From the cell containing the given text, extract its center point as (X, Y) coordinate. 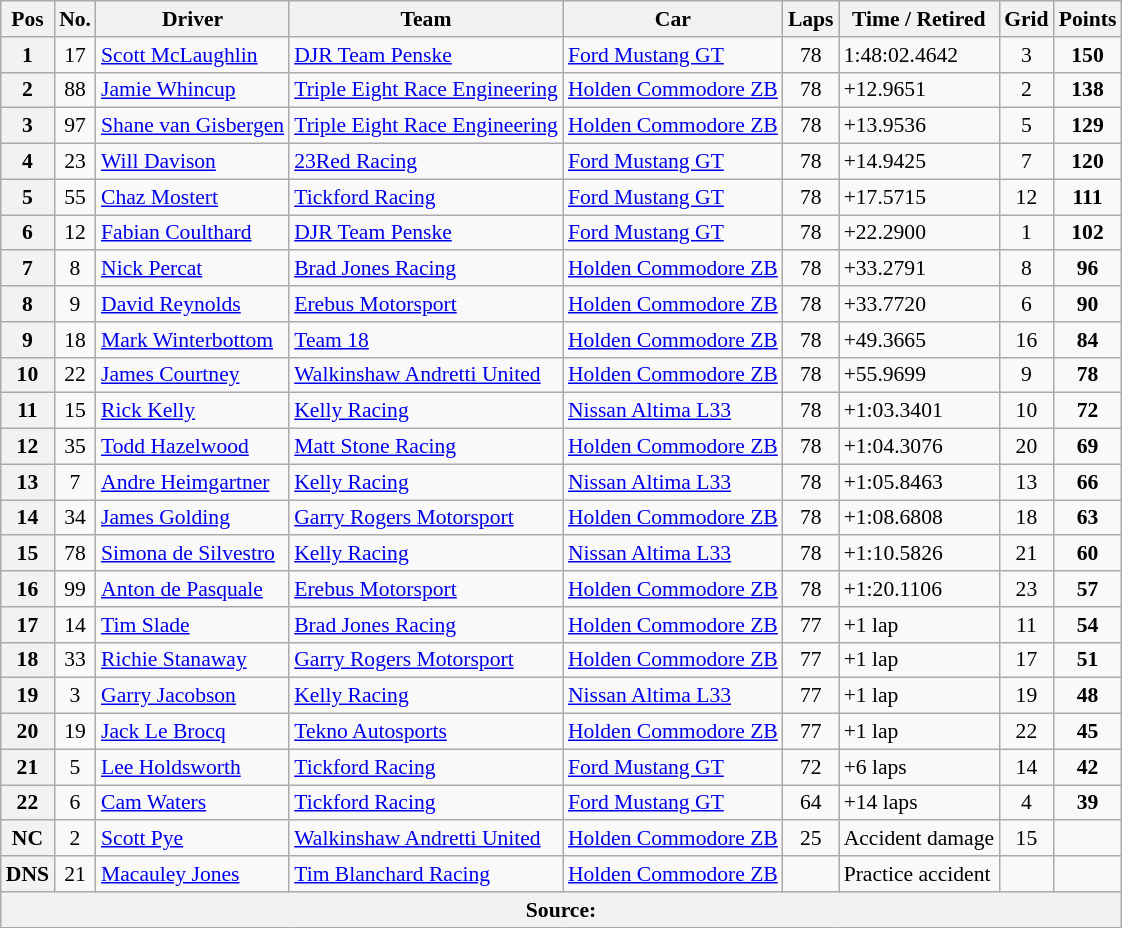
Tim Blanchard Racing (426, 874)
Scott McLaughlin (192, 55)
34 (75, 518)
33 (75, 660)
Team (426, 19)
Simona de Silvestro (192, 554)
55 (75, 197)
Garry Jacobson (192, 696)
Grid (1026, 19)
Will Davison (192, 162)
+6 laps (920, 767)
25 (811, 839)
David Reynolds (192, 304)
51 (1088, 660)
+1:04.3076 (920, 447)
+12.9651 (920, 90)
23Red Racing (426, 162)
Pos (28, 19)
Cam Waters (192, 803)
Lee Holdsworth (192, 767)
63 (1088, 518)
Driver (192, 19)
Tim Slade (192, 625)
+14.9425 (920, 162)
+14 laps (920, 803)
138 (1088, 90)
60 (1088, 554)
Time / Retired (920, 19)
+22.2900 (920, 233)
+33.7720 (920, 304)
99 (75, 589)
+55.9699 (920, 375)
James Golding (192, 518)
90 (1088, 304)
42 (1088, 767)
88 (75, 90)
Anton de Pasquale (192, 589)
1:48:02.4642 (920, 55)
Fabian Coulthard (192, 233)
+1:08.6808 (920, 518)
+13.9536 (920, 126)
45 (1088, 732)
35 (75, 447)
Mark Winterbottom (192, 340)
57 (1088, 589)
+33.2791 (920, 269)
48 (1088, 696)
James Courtney (192, 375)
No. (75, 19)
96 (1088, 269)
Andre Heimgartner (192, 482)
84 (1088, 340)
64 (811, 803)
129 (1088, 126)
NC (28, 839)
Car (673, 19)
Jack Le Brocq (192, 732)
102 (1088, 233)
66 (1088, 482)
+1:05.8463 (920, 482)
Scott Pye (192, 839)
97 (75, 126)
+17.5715 (920, 197)
Practice accident (920, 874)
69 (1088, 447)
Chaz Mostert (192, 197)
Team 18 (426, 340)
Richie Stanaway (192, 660)
DNS (28, 874)
+1:20.1106 (920, 589)
39 (1088, 803)
Jamie Whincup (192, 90)
120 (1088, 162)
Nick Percat (192, 269)
Tekno Autosports (426, 732)
Shane van Gisbergen (192, 126)
Points (1088, 19)
+49.3665 (920, 340)
54 (1088, 625)
Source: (562, 910)
Laps (811, 19)
Rick Kelly (192, 411)
150 (1088, 55)
111 (1088, 197)
Todd Hazelwood (192, 447)
+1:03.3401 (920, 411)
Accident damage (920, 839)
+1:10.5826 (920, 554)
Matt Stone Racing (426, 447)
Macauley Jones (192, 874)
